Output the [x, y] coordinate of the center of the cell containing the given text.  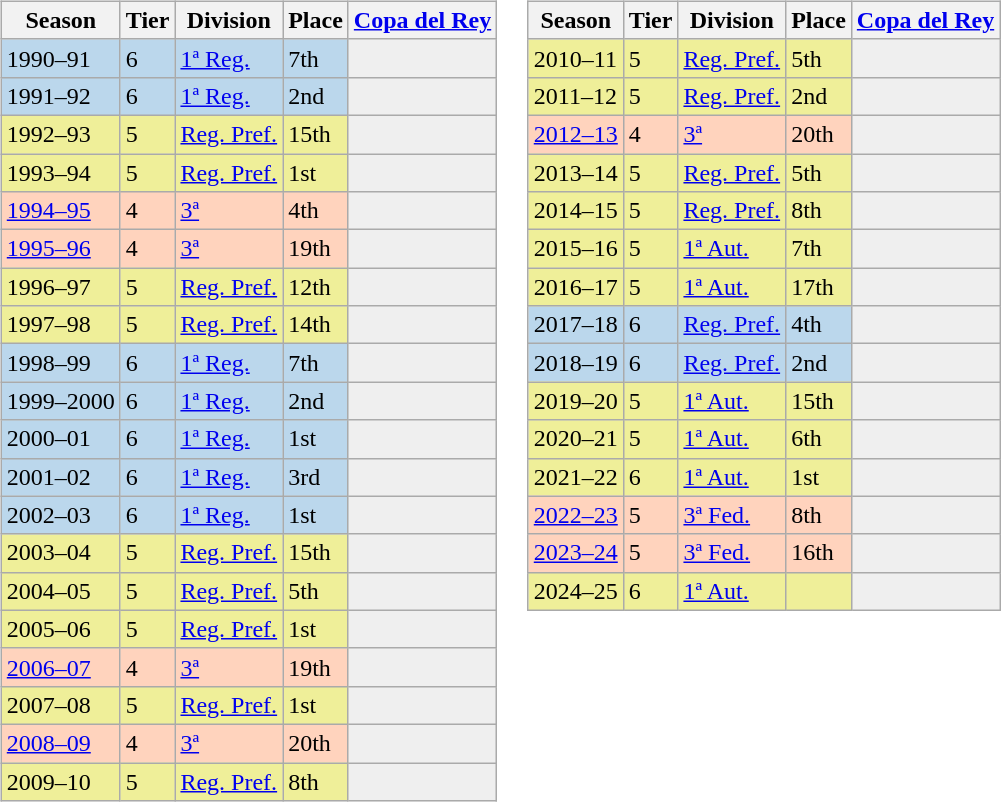
2010–11 [576, 58]
2003–04 [60, 553]
2005–06 [60, 629]
2004–05 [60, 591]
1999–2000 [60, 401]
2023–24 [576, 553]
2020–21 [576, 439]
1994–95 [60, 211]
6th [819, 439]
2013–14 [576, 173]
2000–01 [60, 439]
2002–03 [60, 515]
17th [819, 287]
1995–96 [60, 249]
1991–92 [60, 96]
2008–09 [60, 743]
1990–91 [60, 58]
12th [316, 287]
1992–93 [60, 134]
2017–18 [576, 325]
2018–19 [576, 363]
3rd [316, 477]
2021–22 [576, 477]
1996–97 [60, 287]
1997–98 [60, 325]
2024–25 [576, 591]
2015–16 [576, 249]
1998–99 [60, 363]
2006–07 [60, 667]
2014–15 [576, 211]
2011–12 [576, 96]
2016–17 [576, 287]
2019–20 [576, 401]
14th [316, 325]
2012–13 [576, 134]
2022–23 [576, 515]
1993–94 [60, 173]
2001–02 [60, 477]
2009–10 [60, 781]
16th [819, 553]
2007–08 [60, 705]
